For the text-containing cell, return its midpoint in [X, Y] coordinate format. 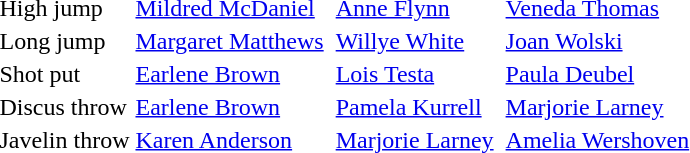
Pamela Kurrell [414, 107]
Lois Testa [414, 74]
Margaret Matthews [230, 41]
Willye White [414, 41]
